Detect which cell encompasses the target text, then output its [X, Y] center coordinate. 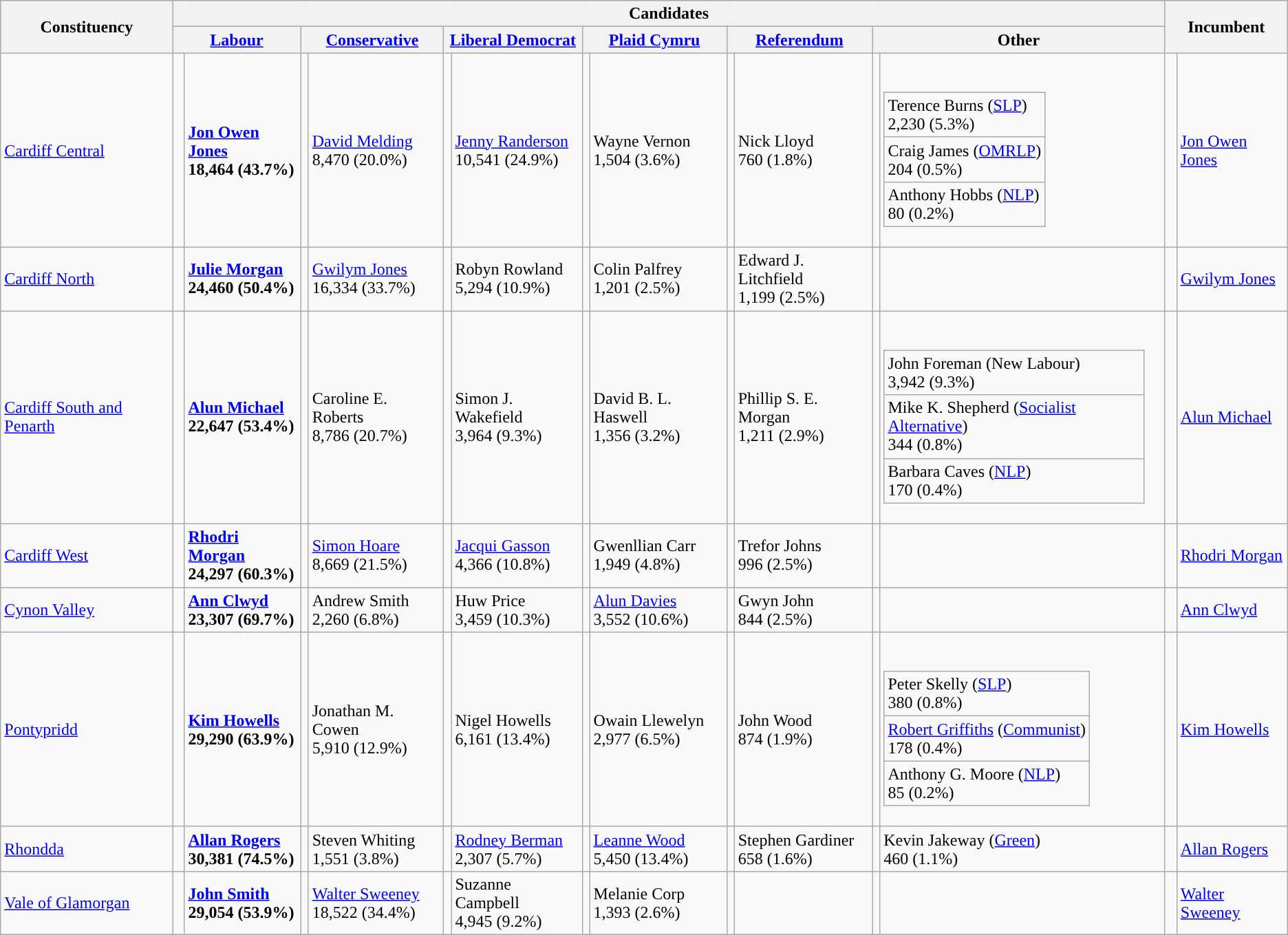
Barbara Caves (NLP)170 (0.4%) [1014, 480]
Cardiff Central [87, 150]
Julie Morgan24,460 (50.4%) [242, 279]
Robyn Rowland5,294 (10.9%) [517, 279]
Jonathan M. Cowen5,910 (12.9%) [376, 729]
Trefor Johns996 (2.5%) [803, 555]
Rhondda [87, 849]
Huw Price3,459 (10.3%) [517, 610]
Wayne Vernon1,504 (3.6%) [658, 150]
Jacqui Gasson4,366 (10.8%) [517, 555]
Craig James (OMRLP)204 (0.5%) [965, 160]
Rhodri Morgan [1232, 555]
Steven Whiting1,551 (3.8%) [376, 849]
Nick Lloyd760 (1.8%) [803, 150]
Nigel Howells6,161 (13.4%) [517, 729]
Liberal Democrat [513, 40]
Gwyn John844 (2.5%) [803, 610]
Labour [237, 40]
David Melding8,470 (20.0%) [376, 150]
Mike K. Shepherd (Socialist Alternative)344 (0.8%) [1014, 427]
Vale of Glamorgan [87, 903]
Allan Rogers [1232, 849]
Cynon Valley [87, 610]
Walter Sweeney [1232, 903]
Allan Rogers30,381 (74.5%) [242, 849]
Walter Sweeney18,522 (34.4%) [376, 903]
Ann Clwyd23,307 (69.7%) [242, 610]
Anthony Hobbs (NLP)80 (0.2%) [965, 204]
John Foreman (New Labour)3,942 (9.3%) [1014, 373]
John Foreman (New Labour)3,942 (9.3%) Mike K. Shepherd (Socialist Alternative)344 (0.8%) Barbara Caves (NLP)170 (0.4%) [1022, 418]
Cardiff North [87, 279]
Kevin Jakeway (Green)460 (1.1%) [1022, 849]
Ann Clwyd [1232, 610]
Stephen Gardiner658 (1.6%) [803, 849]
Rodney Berman2,307 (5.7%) [517, 849]
Caroline E. Roberts8,786 (20.7%) [376, 418]
Plaid Cymru [654, 40]
Melanie Corp1,393 (2.6%) [658, 903]
Jon Owen Jones18,464 (43.7%) [242, 150]
Leanne Wood5,450 (13.4%) [658, 849]
Alun Michael [1232, 418]
Alun Davies3,552 (10.6%) [658, 610]
Jon Owen Jones [1232, 150]
Owain Llewelyn2,977 (6.5%) [658, 729]
Gwenllian Carr1,949 (4.8%) [658, 555]
Alun Michael22,647 (53.4%) [242, 418]
Cardiff South and Penarth [87, 418]
Rhodri Morgan24,297 (60.3%) [242, 555]
Candidates [669, 14]
Simon J. Wakefield3,964 (9.3%) [517, 418]
Constituency [87, 27]
Incumbent [1226, 27]
Anthony G. Moore (NLP)85 (0.2%) [987, 783]
Kim Howells29,290 (63.9%) [242, 729]
Conservative [372, 40]
Referendum [799, 40]
Terence Burns (SLP)2,230 (5.3%) [965, 114]
Terence Burns (SLP)2,230 (5.3%) Craig James (OMRLP)204 (0.5%) Anthony Hobbs (NLP)80 (0.2%) [1022, 150]
Kim Howells [1232, 729]
Edward J. Litchfield1,199 (2.5%) [803, 279]
Pontypridd [87, 729]
Gwilym Jones [1232, 279]
Simon Hoare8,669 (21.5%) [376, 555]
Suzanne Campbell4,945 (9.2%) [517, 903]
Peter Skelly (SLP)380 (0.8%) Robert Griffiths (Communist)178 (0.4%) Anthony G. Moore (NLP)85 (0.2%) [1022, 729]
John Wood874 (1.9%) [803, 729]
John Smith29,054 (53.9%) [242, 903]
Robert Griffiths (Communist)178 (0.4%) [987, 739]
Colin Palfrey1,201 (2.5%) [658, 279]
Andrew Smith2,260 (6.8%) [376, 610]
Peter Skelly (SLP)380 (0.8%) [987, 694]
Phillip S. E. Morgan1,211 (2.9%) [803, 418]
Cardiff West [87, 555]
Other [1019, 40]
Jenny Randerson10,541 (24.9%) [517, 150]
David B. L. Haswell1,356 (3.2%) [658, 418]
Gwilym Jones16,334 (33.7%) [376, 279]
